From the cell containing the given text, extract its center point as [x, y] coordinate. 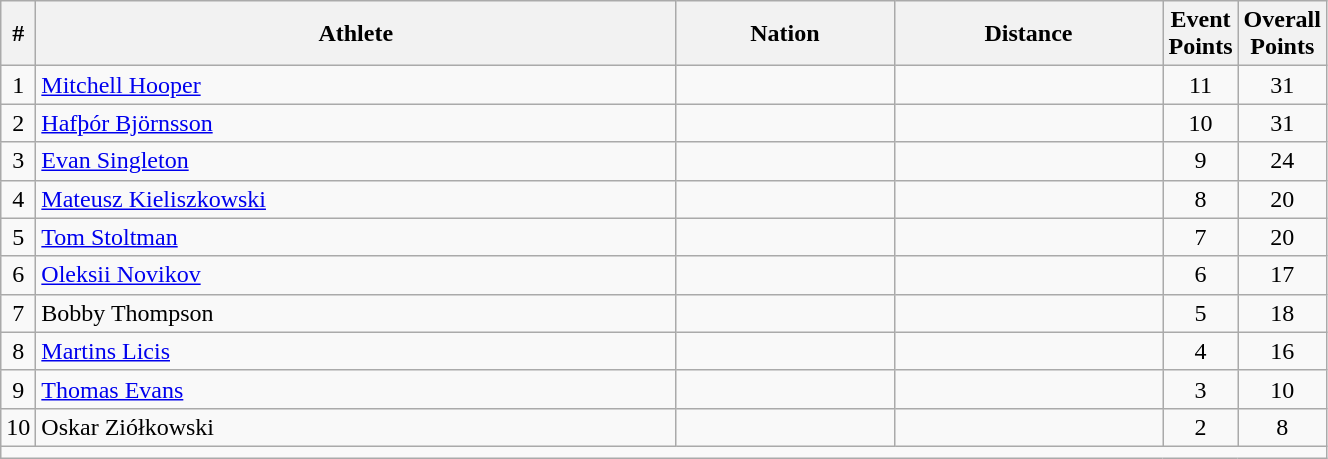
Bobby Thompson [356, 313]
Oleksii Novikov [356, 275]
Hafþór Björnsson [356, 123]
Nation [785, 34]
Mateusz Kieliszkowski [356, 199]
Martins Licis [356, 351]
Thomas Evans [356, 389]
Evan Singleton [356, 161]
Mitchell Hooper [356, 85]
Overall Points [1282, 34]
Event Points [1200, 34]
11 [1200, 85]
16 [1282, 351]
# [18, 34]
1 [18, 85]
17 [1282, 275]
Athlete [356, 34]
Oskar Ziółkowski [356, 427]
Distance [1028, 34]
24 [1282, 161]
Tom Stoltman [356, 237]
18 [1282, 313]
